Search for the cell housing the specified text and yield its [X, Y] center coordinate. 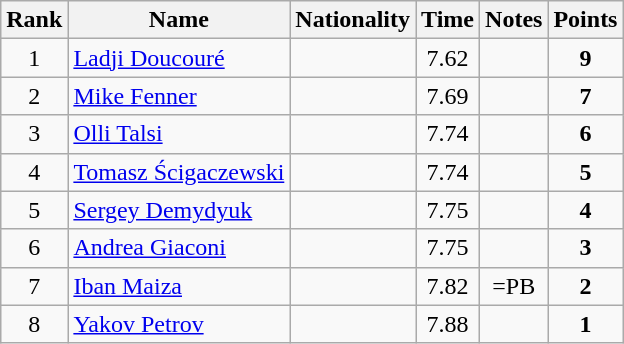
7.82 [448, 286]
=PB [514, 286]
Points [586, 20]
Tomasz Ścigaczewski [179, 172]
7.69 [448, 96]
Sergey Demydyuk [179, 210]
Mike Fenner [179, 96]
Yakov Petrov [179, 324]
8 [34, 324]
Nationality [353, 20]
7.88 [448, 324]
9 [586, 58]
Rank [34, 20]
Olli Talsi [179, 134]
Notes [514, 20]
Andrea Giaconi [179, 248]
Iban Maiza [179, 286]
Time [448, 20]
Name [179, 20]
Ladji Doucouré [179, 58]
7.62 [448, 58]
